Return (x, y) of the center of cell containing provided text 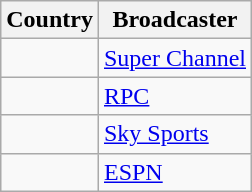
Country (50, 20)
Sky Sports (174, 134)
Broadcaster (174, 20)
RPC (174, 96)
Super Channel (174, 58)
ESPN (174, 172)
